Pinpoint the cell where the given text exists, returning its (X, Y) midpoint coordinate. 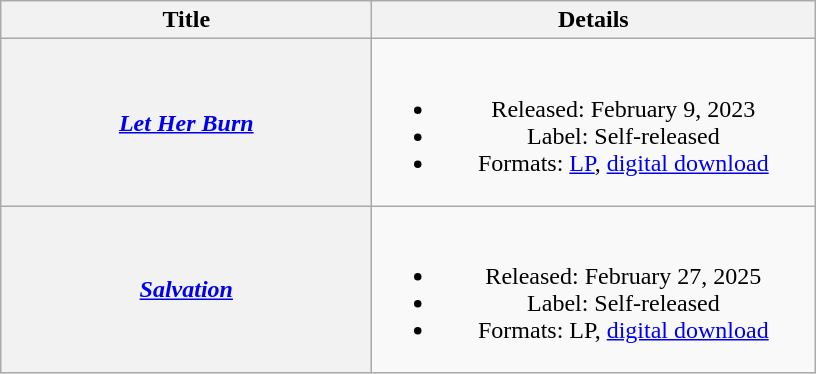
Title (186, 20)
Details (594, 20)
Released: February 9, 2023Label: Self-releasedFormats: LP, digital download (594, 122)
Salvation (186, 290)
Released: February 27, 2025Label: Self-releasedFormats: LP, digital download (594, 290)
Let Her Burn (186, 122)
